Identify which cell holds the provided text, then report its (X, Y) central coordinate. 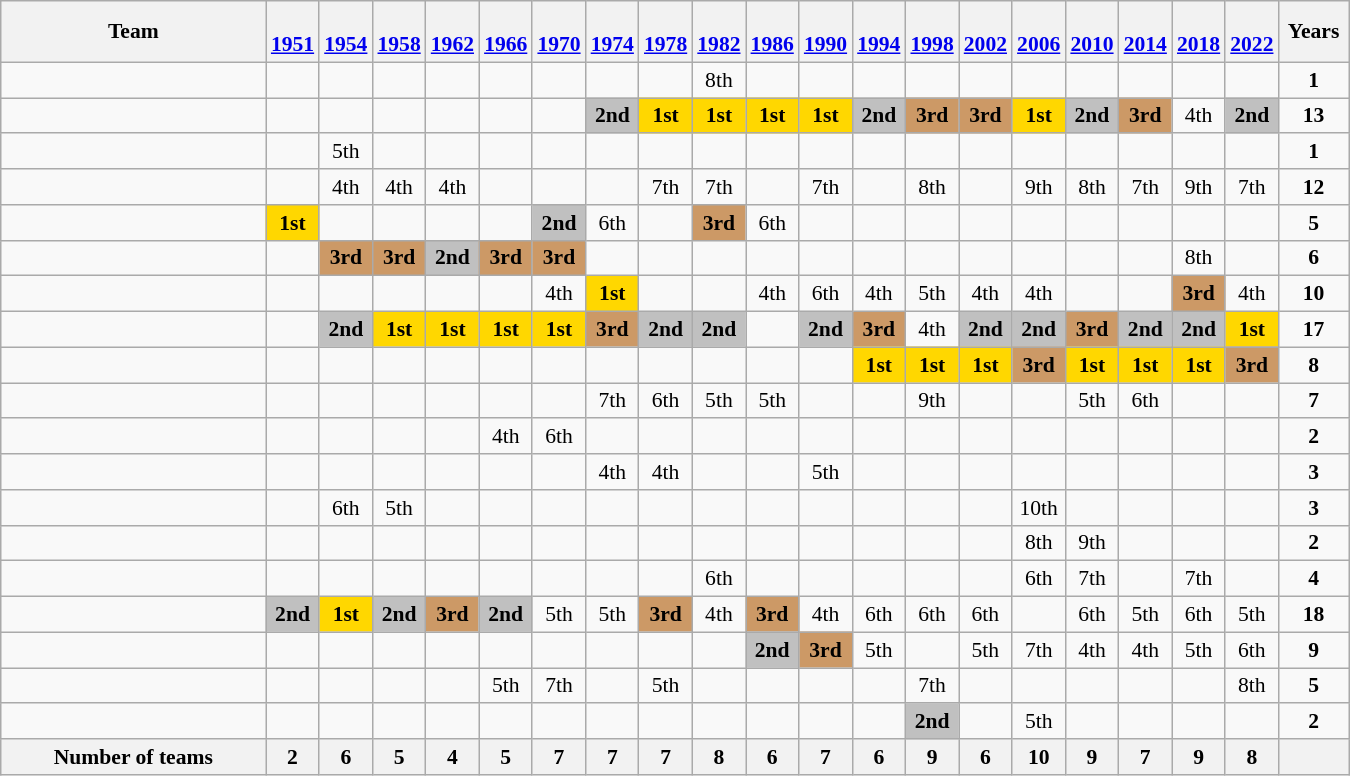
2010 (1092, 32)
10th (1038, 508)
18 (1314, 615)
2006 (1038, 32)
1994 (878, 32)
1954 (346, 32)
1978 (666, 32)
1998 (932, 32)
1958 (398, 32)
Number of teams (134, 757)
1962 (452, 32)
Years (1314, 32)
2018 (1198, 32)
1966 (506, 32)
1951 (292, 32)
17 (1314, 330)
Team (134, 32)
1986 (772, 32)
1982 (718, 32)
1990 (826, 32)
2002 (986, 32)
13 (1314, 116)
1970 (558, 32)
2014 (1146, 32)
1974 (612, 32)
12 (1314, 187)
2022 (1252, 32)
